Output the [X, Y] coordinate of the center of the cell containing the given text.  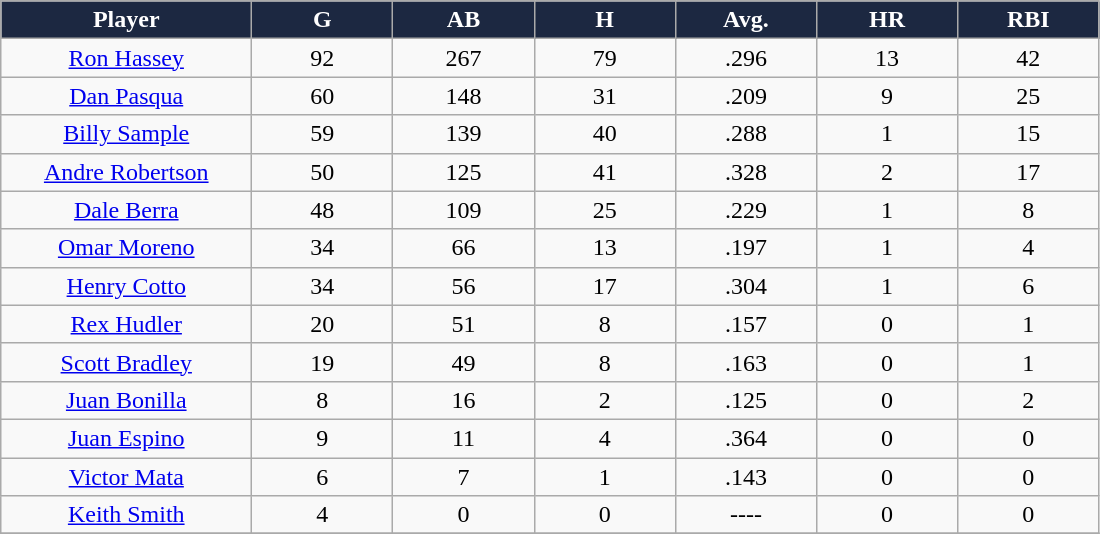
20 [322, 324]
16 [464, 400]
139 [464, 134]
Andre Robertson [126, 172]
Rex Hudler [126, 324]
267 [464, 58]
Victor Mata [126, 477]
Dan Pasqua [126, 96]
.296 [746, 58]
.304 [746, 286]
56 [464, 286]
.209 [746, 96]
51 [464, 324]
Juan Bonilla [126, 400]
.197 [746, 248]
109 [464, 210]
.328 [746, 172]
79 [604, 58]
Billy Sample [126, 134]
59 [322, 134]
125 [464, 172]
RBI [1028, 20]
.143 [746, 477]
.229 [746, 210]
.288 [746, 134]
.125 [746, 400]
31 [604, 96]
Scott Bradley [126, 362]
50 [322, 172]
G [322, 20]
Avg. [746, 20]
Player [126, 20]
AB [464, 20]
---- [746, 515]
Juan Espino [126, 438]
92 [322, 58]
.157 [746, 324]
148 [464, 96]
42 [1028, 58]
41 [604, 172]
Dale Berra [126, 210]
.163 [746, 362]
Keith Smith [126, 515]
H [604, 20]
60 [322, 96]
40 [604, 134]
49 [464, 362]
19 [322, 362]
11 [464, 438]
15 [1028, 134]
7 [464, 477]
HR [886, 20]
.364 [746, 438]
66 [464, 248]
Omar Moreno [126, 248]
48 [322, 210]
Ron Hassey [126, 58]
Henry Cotto [126, 286]
